Determine the (x, y) coordinate at the center of the cell enclosing the given text.  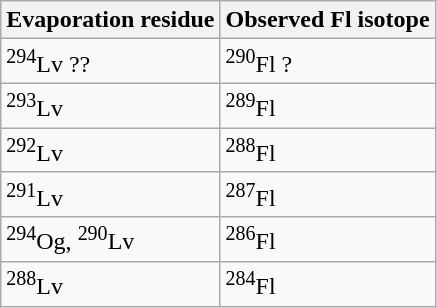
291Lv (110, 194)
288Fl (328, 150)
294Og, 290Lv (110, 240)
Observed Fl isotope (328, 20)
292Lv (110, 150)
293Lv (110, 106)
287Fl (328, 194)
288Lv (110, 284)
286Fl (328, 240)
294Lv ?? (110, 62)
290Fl ? (328, 62)
Evaporation residue (110, 20)
289Fl (328, 106)
284Fl (328, 284)
